Detect which cell encompasses the target text, then output its (x, y) center coordinate. 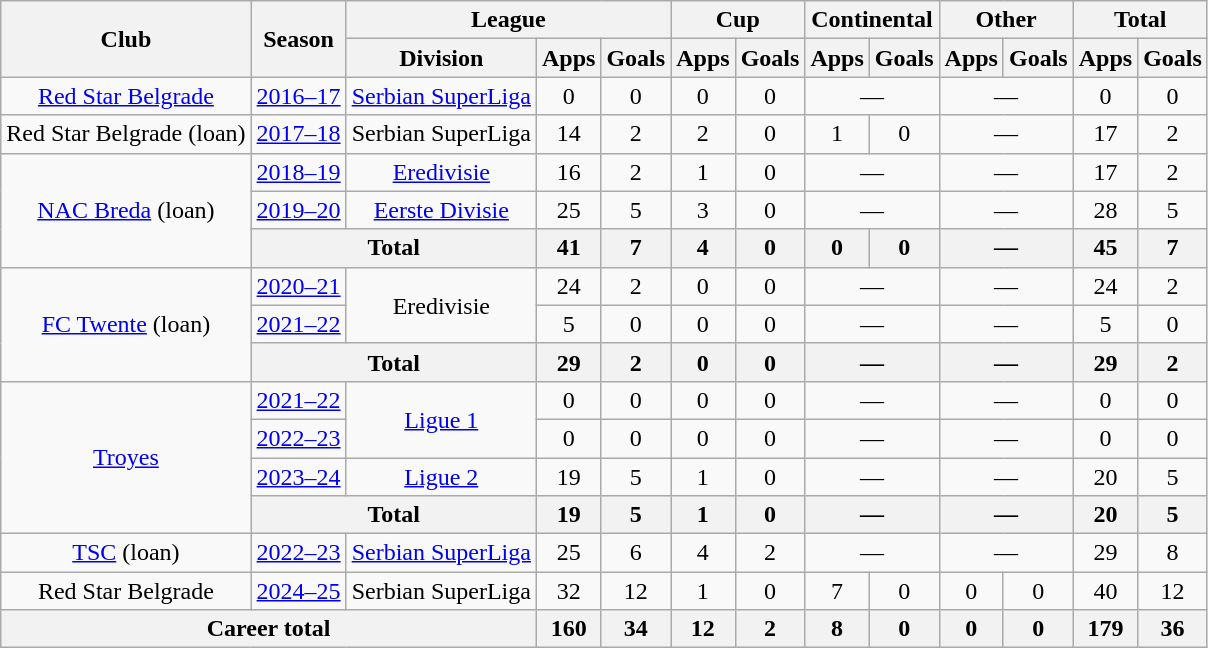
6 (636, 553)
Club (126, 39)
40 (1105, 591)
FC Twente (loan) (126, 324)
2018–19 (298, 172)
45 (1105, 248)
2020–21 (298, 286)
Cup (738, 20)
179 (1105, 629)
NAC Breda (loan) (126, 210)
41 (568, 248)
36 (1173, 629)
2016–17 (298, 96)
34 (636, 629)
3 (703, 210)
Career total (269, 629)
Continental (872, 20)
32 (568, 591)
Eerste Divisie (441, 210)
Ligue 2 (441, 477)
2024–25 (298, 591)
Season (298, 39)
14 (568, 134)
28 (1105, 210)
2017–18 (298, 134)
Other (1006, 20)
Ligue 1 (441, 419)
Division (441, 58)
2019–20 (298, 210)
League (508, 20)
2023–24 (298, 477)
Troyes (126, 457)
16 (568, 172)
160 (568, 629)
TSC (loan) (126, 553)
Red Star Belgrade (loan) (126, 134)
